Locate the cell with the specified text and output its (X, Y) center coordinate. 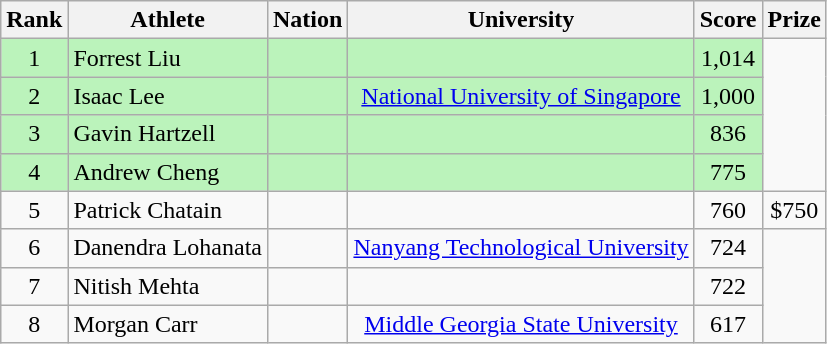
617 (728, 324)
724 (728, 248)
Danendra Lohanata (168, 248)
1,014 (728, 58)
836 (728, 134)
Nanyang Technological University (521, 248)
3 (34, 134)
Forrest Liu (168, 58)
Gavin Hartzell (168, 134)
Nitish Mehta (168, 286)
Prize (794, 20)
$750 (794, 210)
6 (34, 248)
760 (728, 210)
Nation (307, 20)
Morgan Carr (168, 324)
722 (728, 286)
4 (34, 172)
National University of Singapore (521, 96)
Middle Georgia State University (521, 324)
2 (34, 96)
Patrick Chatain (168, 210)
7 (34, 286)
775 (728, 172)
University (521, 20)
8 (34, 324)
5 (34, 210)
Andrew Cheng (168, 172)
Isaac Lee (168, 96)
1 (34, 58)
1,000 (728, 96)
Athlete (168, 20)
Score (728, 20)
Rank (34, 20)
